Identify which cell holds the provided text, then report its (x, y) central coordinate. 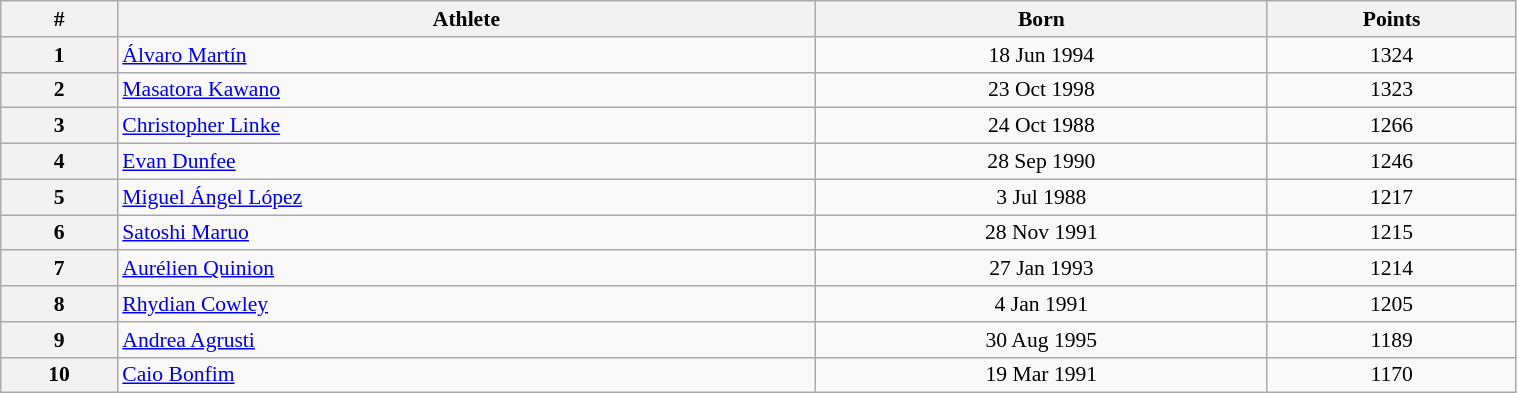
1170 (1392, 375)
9 (60, 340)
1323 (1392, 90)
1205 (1392, 304)
Caio Bonfim (466, 375)
# (60, 19)
3 (60, 126)
10 (60, 375)
1 (60, 55)
Christopher Linke (466, 126)
28 Nov 1991 (1042, 233)
Born (1042, 19)
27 Jan 1993 (1042, 269)
8 (60, 304)
19 Mar 1991 (1042, 375)
1217 (1392, 197)
Miguel Ángel López (466, 197)
1246 (1392, 162)
4 Jan 1991 (1042, 304)
7 (60, 269)
5 (60, 197)
Points (1392, 19)
Aurélien Quinion (466, 269)
Andrea Agrusti (466, 340)
Athlete (466, 19)
Masatora Kawano (466, 90)
6 (60, 233)
30 Aug 1995 (1042, 340)
Evan Dunfee (466, 162)
1324 (1392, 55)
Álvaro Martín (466, 55)
3 Jul 1988 (1042, 197)
4 (60, 162)
23 Oct 1998 (1042, 90)
28 Sep 1990 (1042, 162)
1189 (1392, 340)
1215 (1392, 233)
18 Jun 1994 (1042, 55)
2 (60, 90)
1266 (1392, 126)
1214 (1392, 269)
Rhydian Cowley (466, 304)
24 Oct 1988 (1042, 126)
Satoshi Maruo (466, 233)
